Locate the cell with the specified text and output its [X, Y] center coordinate. 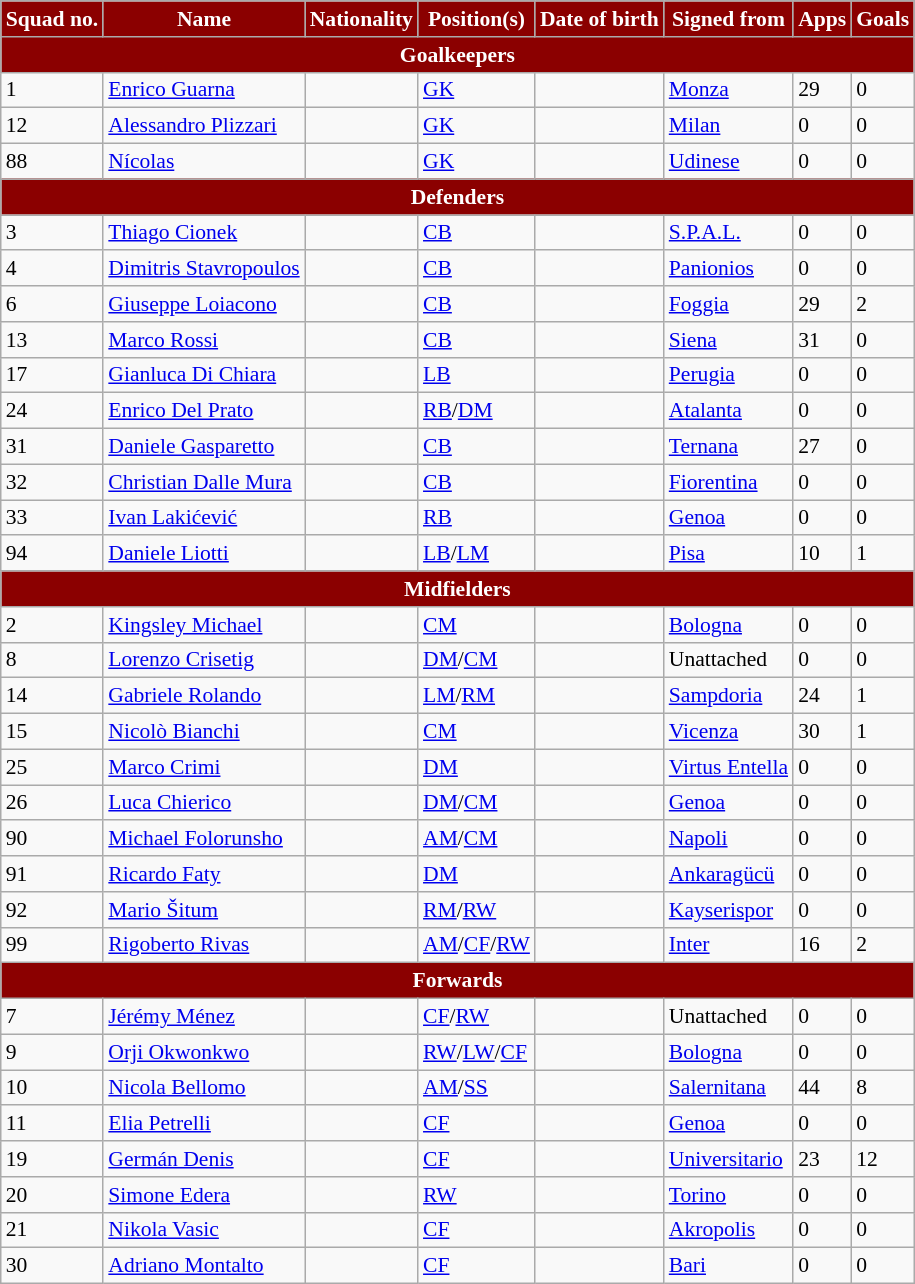
13 [52, 340]
Goals [882, 19]
Pisa [728, 554]
Kayserispor [728, 910]
Siena [728, 340]
S.P.A.L. [728, 233]
Salernitana [728, 1088]
RB/DM [476, 411]
Kingsley Michael [204, 625]
Marco Crimi [204, 767]
19 [52, 1159]
Nicola Bellomo [204, 1088]
Gabriele Rolando [204, 696]
25 [52, 767]
Elia Petrelli [204, 1124]
RW [476, 1195]
Torino [728, 1195]
Forwards [458, 981]
7 [52, 1017]
AM/CF/RW [476, 945]
99 [52, 945]
Alessandro Plizzari [204, 126]
Nationality [362, 19]
Ivan Lakićević [204, 518]
Perugia [728, 375]
3 [52, 233]
Germán Denis [204, 1159]
Apps [822, 19]
92 [52, 910]
Squad no. [52, 19]
4 [52, 269]
9 [52, 1052]
Ankaragücü [728, 874]
Atalanta [728, 411]
RM/RW [476, 910]
Inter [728, 945]
Napoli [728, 839]
Marco Rossi [204, 340]
CF/RW [476, 1017]
Foggia [728, 304]
Enrico Guarna [204, 90]
Rigoberto Rivas [204, 945]
Vicenza [728, 732]
RW/LW/CF [476, 1052]
94 [52, 554]
Gianluca Di Chiara [204, 375]
27 [822, 447]
Thiago Cionek [204, 233]
Dimitris Stavropoulos [204, 269]
20 [52, 1195]
Panionios [728, 269]
17 [52, 375]
44 [822, 1088]
Bari [728, 1266]
91 [52, 874]
16 [822, 945]
Goalkeepers [458, 55]
6 [52, 304]
Fiorentina [728, 482]
Date of birth [600, 19]
Akropolis [728, 1230]
Universitario [728, 1159]
Michael Folorunsho [204, 839]
23 [822, 1159]
Midfielders [458, 589]
RB [476, 518]
15 [52, 732]
21 [52, 1230]
32 [52, 482]
Milan [728, 126]
Enrico Del Prato [204, 411]
Simone Edera [204, 1195]
Mario Šitum [204, 910]
88 [52, 162]
Position(s) [476, 19]
Christian Dalle Mura [204, 482]
Monza [728, 90]
Udinese [728, 162]
Lorenzo Crisetig [204, 660]
Daniele Liotti [204, 554]
Signed from [728, 19]
Ricardo Faty [204, 874]
LM/RM [476, 696]
Orji Okwonkwo [204, 1052]
Ternana [728, 447]
Nikola Vasic [204, 1230]
Daniele Gasparetto [204, 447]
Sampdoria [728, 696]
Giuseppe Loiacono [204, 304]
26 [52, 803]
90 [52, 839]
11 [52, 1124]
Defenders [458, 197]
Adriano Montalto [204, 1266]
Luca Chierico [204, 803]
33 [52, 518]
Nícolas [204, 162]
Virtus Entella [728, 767]
AM/CM [476, 839]
AM/SS [476, 1088]
Nicolò Bianchi [204, 732]
14 [52, 696]
Name [204, 19]
LB/LM [476, 554]
LB [476, 375]
Jérémy Ménez [204, 1017]
